Output the [X, Y] coordinate of the center of the cell containing the given text.  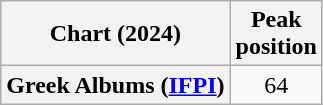
Greek Albums (IFPI) [116, 85]
Peak position [276, 34]
64 [276, 85]
Chart (2024) [116, 34]
